Return [x, y] of the center of cell containing provided text 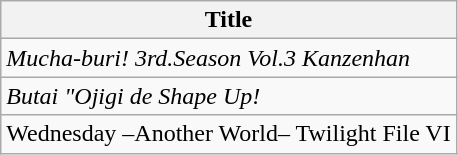
Mucha-buri! 3rd.Season Vol.3 Kanzenhan [228, 58]
Butai "Ojigi de Shape Up! [228, 96]
Title [228, 20]
Wednesday –Another World– Twilight File VI [228, 134]
